Scan for the cell matching the given text and deliver its (X, Y) coordinate at center. 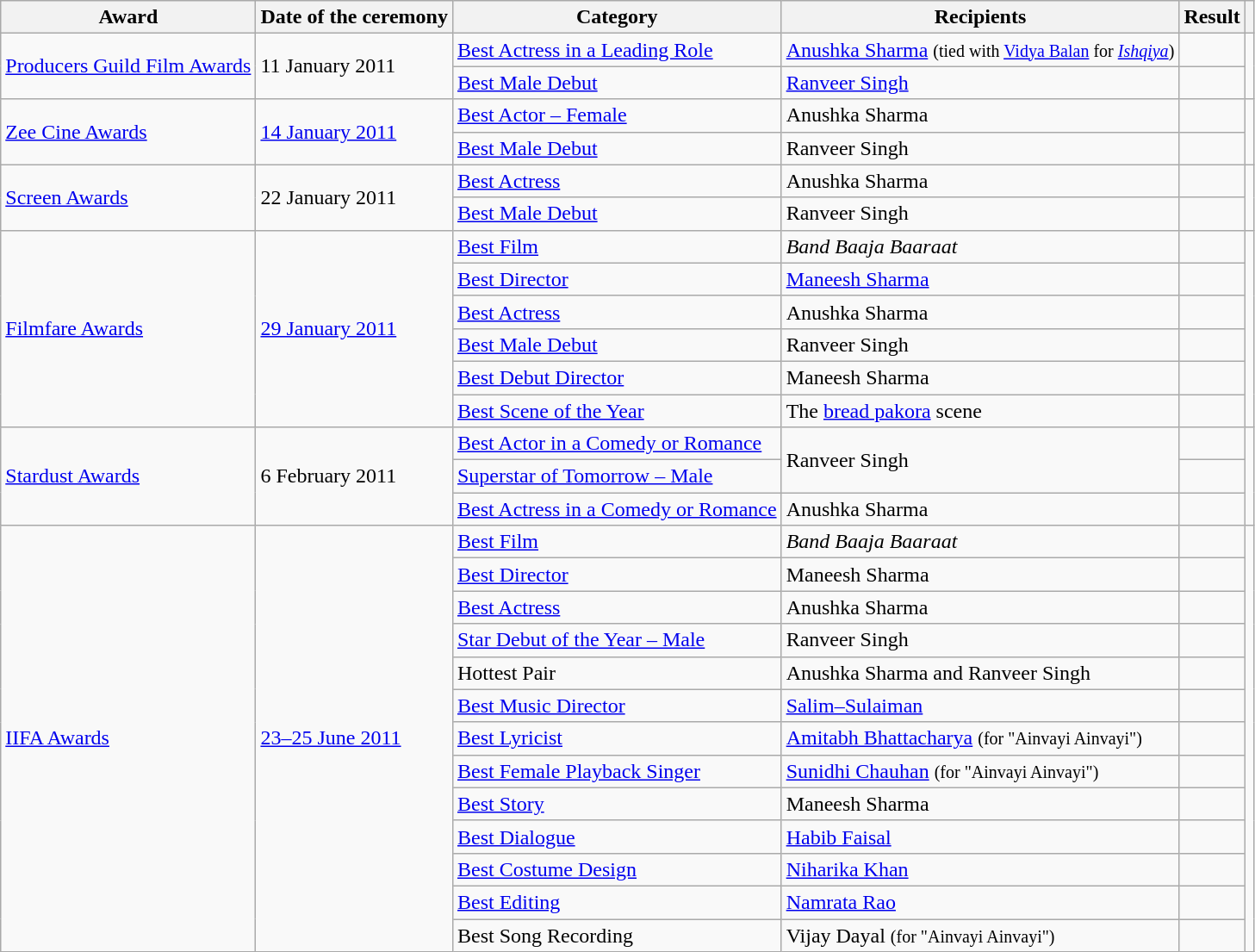
Star Debut of the Year – Male (617, 640)
Namrata Rao (980, 902)
Hottest Pair (617, 673)
Screen Awards (128, 197)
Best Scene of the Year (617, 411)
Anushka Sharma (tied with Vidya Balan for Ishqiya) (980, 50)
Best Dialogue (617, 837)
Best Actor – Female (617, 115)
29 January 2011 (355, 328)
Salim–Sulaiman (980, 706)
Best Music Director (617, 706)
Best Female Playback Singer (617, 771)
Superstar of Tomorrow – Male (617, 476)
Best Lyricist (617, 738)
Best Actress in a Leading Role (617, 50)
23–25 June 2011 (355, 739)
Zee Cine Awards (128, 132)
Sunidhi Chauhan (for "Ainvayi Ainvayi") (980, 771)
Result (1212, 17)
Best Story (617, 804)
Best Debut Director (617, 377)
Category (617, 17)
Stardust Awards (128, 476)
Anushka Sharma and Ranveer Singh (980, 673)
Filmfare Awards (128, 328)
IIFA Awards (128, 739)
Recipients (980, 17)
Best Costume Design (617, 869)
14 January 2011 (355, 132)
Date of the ceremony (355, 17)
Producers Guild Film Awards (128, 66)
Habib Faisal (980, 837)
22 January 2011 (355, 197)
Best Song Recording (617, 935)
The bread pakora scene (980, 411)
11 January 2011 (355, 66)
Award (128, 17)
6 February 2011 (355, 476)
Vijay Dayal (for "Ainvayi Ainvayi") (980, 935)
Niharika Khan (980, 869)
Best Editing (617, 902)
Amitabh Bhattacharya (for "Ainvayi Ainvayi") (980, 738)
Best Actor in a Comedy or Romance (617, 444)
Best Actress in a Comedy or Romance (617, 509)
